For the text-containing cell, return its midpoint in [X, Y] coordinate format. 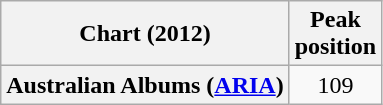
Peakposition [335, 34]
Chart (2012) [145, 34]
109 [335, 85]
Australian Albums (ARIA) [145, 85]
